Return the (X, Y) coordinate for the center point of the cell that contains the specified text.  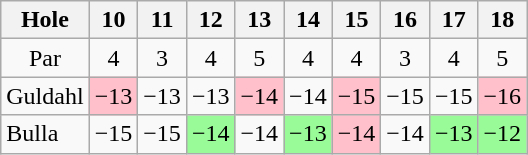
17 (454, 20)
15 (356, 20)
10 (114, 20)
11 (162, 20)
Bulla (45, 134)
13 (260, 20)
−12 (502, 134)
Guldahl (45, 96)
−16 (502, 96)
18 (502, 20)
16 (406, 20)
14 (308, 20)
Hole (45, 20)
Par (45, 58)
12 (210, 20)
